Output the (x, y) coordinate of the center of the cell containing the given text.  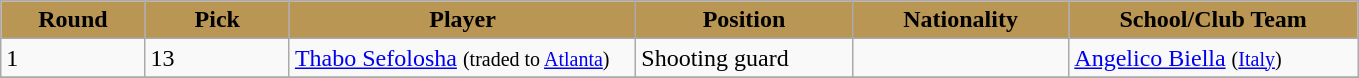
1 (73, 58)
Player (462, 20)
Position (744, 20)
Nationality (960, 20)
13 (217, 58)
Round (73, 20)
School/Club Team (1214, 20)
Thabo Sefolosha (traded to Atlanta) (462, 58)
Angelico Biella (Italy) (1214, 58)
Shooting guard (744, 58)
Pick (217, 20)
